Identify which cell holds the provided text, then report its [X, Y] central coordinate. 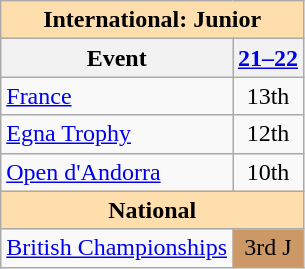
International: Junior [152, 20]
Open d'Andorra [117, 172]
10th [268, 172]
12th [268, 134]
Event [117, 58]
National [152, 210]
13th [268, 96]
British Championships [117, 248]
France [117, 96]
Egna Trophy [117, 134]
21–22 [268, 58]
3rd J [268, 248]
